Identify which cell holds the provided text, then report its (x, y) central coordinate. 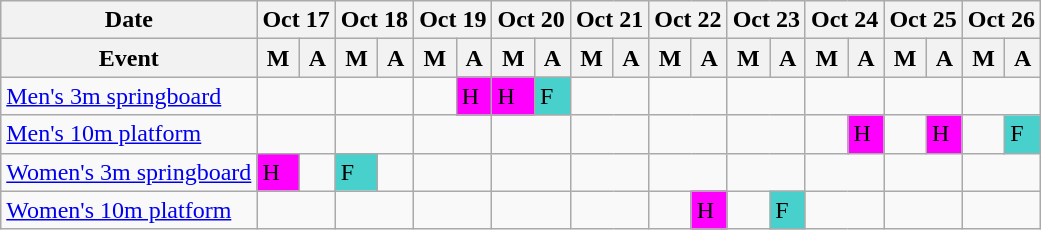
Oct 18 (374, 20)
Women's 3m springboard (129, 172)
Oct 17 (296, 20)
Oct 21 (609, 20)
Oct 22 (688, 20)
Oct 20 (531, 20)
Women's 10m platform (129, 210)
Oct 26 (1001, 20)
Oct 23 (766, 20)
Oct 19 (453, 20)
Men's 3m springboard (129, 96)
Date (129, 20)
Event (129, 58)
Men's 10m platform (129, 134)
Oct 25 (923, 20)
Oct 24 (844, 20)
